Scan for the cell matching the given text and deliver its [X, Y] coordinate at center. 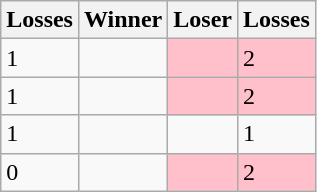
Winner [122, 20]
Loser [203, 20]
0 [40, 172]
